Pinpoint the cell where the given text exists, returning its [x, y] midpoint coordinate. 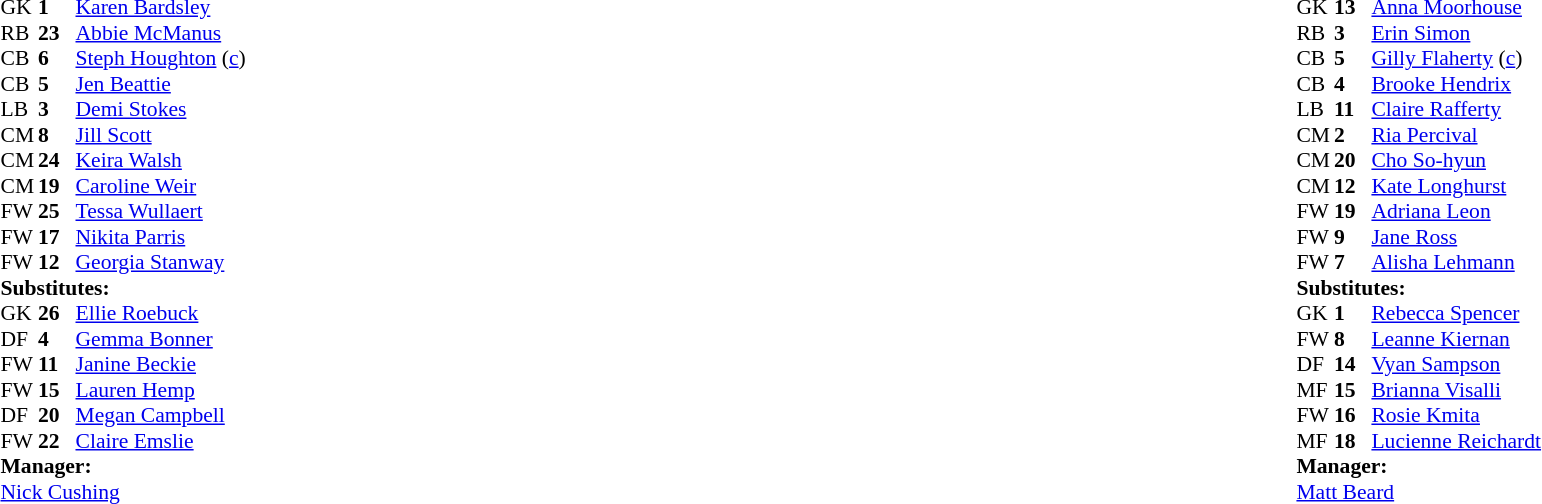
Kate Longhurst [1456, 186]
Claire Rafferty [1456, 109]
18 [1353, 441]
Jill Scott [161, 135]
25 [57, 211]
Steph Houghton (c) [161, 59]
Abbie McManus [161, 33]
Georgia Stanway [161, 263]
Gilly Flaherty (c) [1456, 59]
Gemma Bonner [161, 339]
Caroline Weir [161, 186]
7 [1353, 263]
Leanne Kiernan [1456, 339]
Alisha Lehmann [1456, 263]
9 [1353, 237]
Ellie Roebuck [161, 313]
Jane Ross [1456, 237]
Vyan Sampson [1456, 365]
Demi Stokes [161, 109]
Megan Campbell [161, 415]
Lauren Hemp [161, 390]
23 [57, 33]
Nikita Parris [161, 237]
Keira Walsh [161, 161]
Claire Emslie [161, 441]
26 [57, 313]
22 [57, 441]
Rosie Kmita [1456, 415]
1 [1353, 313]
Cho So-hyun [1456, 161]
Adriana Leon [1456, 211]
17 [57, 237]
Lucienne Reichardt [1456, 441]
Rebecca Spencer [1456, 313]
Erin Simon [1456, 33]
Janine Beckie [161, 365]
Jen Beattie [161, 84]
Brianna Visalli [1456, 390]
Brooke Hendrix [1456, 84]
2 [1353, 135]
Tessa Wullaert [161, 211]
6 [57, 59]
16 [1353, 415]
Ria Percival [1456, 135]
14 [1353, 365]
24 [57, 161]
